Locate the cell with the specified text and output its (x, y) center coordinate. 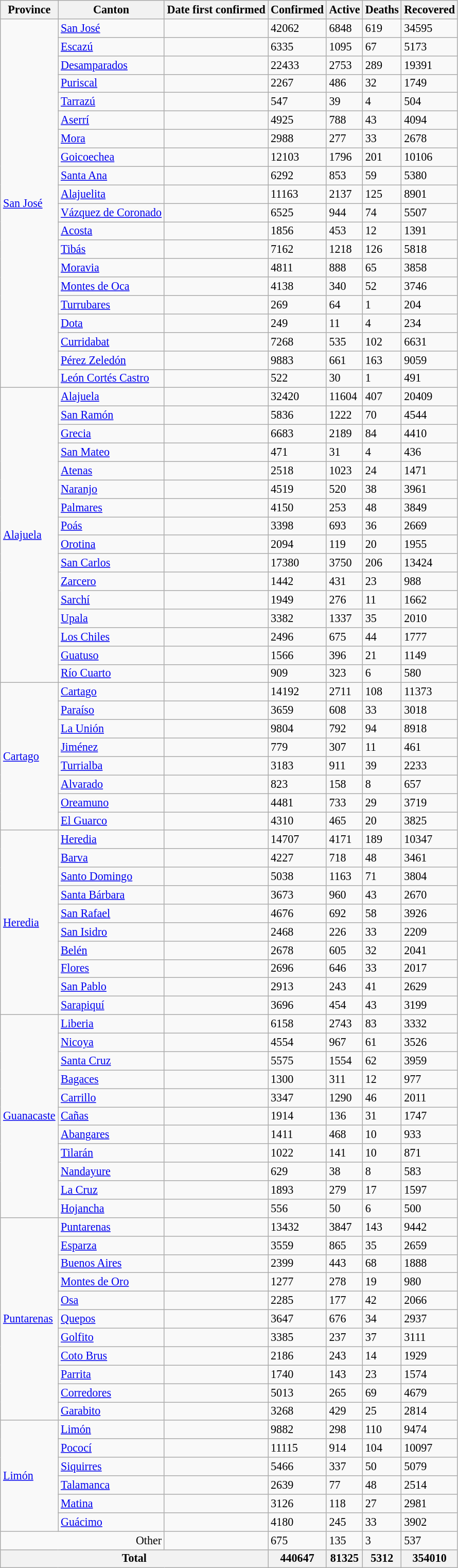
Talamanca (111, 1485)
9883 (297, 360)
535 (344, 341)
3332 (429, 1024)
792 (344, 729)
7268 (297, 341)
14192 (297, 692)
2011 (429, 1097)
279 (344, 1190)
4180 (297, 1522)
500 (429, 1208)
3926 (429, 913)
5507 (429, 212)
307 (344, 747)
3902 (429, 1522)
354010 (429, 1559)
3746 (429, 286)
61 (382, 1042)
3018 (429, 710)
Escazú (111, 46)
4676 (297, 913)
Santa Cruz (111, 1061)
4519 (297, 489)
468 (344, 1134)
8901 (429, 194)
1929 (429, 1356)
234 (429, 323)
Canton (111, 9)
Recovered (429, 9)
41 (382, 987)
3199 (429, 1005)
436 (429, 452)
337 (344, 1467)
5079 (429, 1467)
2937 (429, 1319)
Alajuelita (111, 194)
2696 (297, 969)
San Mateo (111, 452)
547 (297, 102)
3961 (429, 489)
5038 (297, 876)
20409 (429, 397)
69 (382, 1392)
1337 (344, 618)
226 (344, 932)
3126 (297, 1503)
911 (344, 766)
135 (344, 1540)
Montes de Oca (111, 286)
960 (344, 894)
1888 (429, 1264)
1749 (429, 83)
718 (344, 858)
37 (382, 1337)
Upala (111, 618)
San Rafael (111, 913)
Cañas (111, 1116)
1893 (297, 1190)
3696 (297, 1005)
6525 (297, 212)
5818 (429, 249)
1914 (297, 1116)
104 (382, 1448)
396 (344, 655)
Poás (111, 526)
3804 (429, 876)
3268 (297, 1411)
1796 (344, 157)
4554 (297, 1042)
1566 (297, 655)
177 (344, 1300)
102 (382, 341)
Puriscal (111, 83)
6335 (297, 46)
1747 (429, 1116)
Los Chiles (111, 636)
2753 (344, 65)
13432 (297, 1227)
19 (382, 1282)
14707 (297, 839)
San Isidro (111, 932)
2209 (429, 932)
1597 (429, 1190)
1411 (297, 1134)
Abangares (111, 1134)
2659 (429, 1245)
4811 (297, 268)
Turrubares (111, 304)
1022 (297, 1153)
5013 (297, 1392)
2189 (344, 434)
5836 (297, 415)
914 (344, 1448)
237 (344, 1337)
27 (382, 1503)
619 (382, 28)
24 (382, 471)
465 (344, 821)
461 (429, 747)
13424 (429, 563)
3183 (297, 766)
661 (344, 360)
Grecia (111, 434)
Matina (111, 1503)
1222 (344, 415)
2186 (297, 1356)
30 (344, 378)
Nandayure (111, 1171)
491 (429, 378)
3461 (429, 858)
3398 (297, 526)
Tilarán (111, 1153)
2639 (297, 1485)
36 (382, 526)
967 (344, 1042)
12103 (297, 157)
Río Cuarto (111, 674)
4679 (429, 1392)
Esparza (111, 1245)
407 (382, 397)
70 (382, 415)
429 (344, 1411)
34595 (429, 28)
74 (382, 212)
1856 (297, 231)
933 (429, 1134)
2496 (297, 636)
Flores (111, 969)
163 (382, 360)
201 (382, 157)
9474 (429, 1429)
504 (429, 102)
311 (344, 1079)
Goicoechea (111, 157)
2670 (429, 894)
471 (297, 452)
Pérez Zeledón (111, 360)
2913 (297, 987)
Buenos Aires (111, 1264)
Atenas (111, 471)
158 (344, 784)
3559 (297, 1245)
556 (297, 1208)
583 (429, 1171)
646 (344, 969)
4925 (297, 120)
Guanacaste (29, 1116)
2017 (429, 969)
3750 (344, 563)
2988 (297, 139)
4171 (344, 839)
443 (344, 1264)
788 (344, 120)
608 (344, 710)
2267 (297, 83)
537 (429, 1540)
3526 (429, 1042)
580 (429, 674)
Sarchí (111, 599)
Other (82, 1540)
10347 (429, 839)
Barva (111, 858)
5466 (297, 1467)
64 (344, 304)
204 (429, 304)
Date first confirmed (216, 9)
62 (382, 1061)
Curridabat (111, 341)
Alvarado (111, 784)
San Pablo (111, 987)
1277 (297, 1282)
3849 (429, 507)
Quepos (111, 1319)
2233 (429, 766)
988 (429, 581)
42 (382, 1300)
68 (382, 1264)
944 (344, 212)
3673 (297, 894)
605 (344, 950)
657 (429, 784)
6848 (344, 28)
Golfito (111, 1337)
206 (382, 563)
Dota (111, 323)
Confirmed (297, 9)
Zarcero (111, 581)
Palmares (111, 507)
42062 (297, 28)
2399 (297, 1264)
298 (344, 1429)
34 (382, 1319)
276 (344, 599)
11163 (297, 194)
10097 (429, 1448)
59 (382, 176)
Sarapiquí (111, 1005)
Corredores (111, 1392)
3959 (429, 1061)
909 (297, 674)
1740 (297, 1374)
676 (344, 1319)
3825 (429, 821)
2743 (344, 1024)
Active (344, 9)
110 (382, 1429)
11373 (429, 692)
2094 (297, 544)
2285 (297, 1300)
340 (344, 286)
1777 (429, 636)
7162 (297, 249)
67 (382, 46)
977 (429, 1079)
4544 (429, 415)
11115 (297, 1448)
9882 (297, 1429)
108 (382, 692)
44 (382, 636)
2518 (297, 471)
1574 (429, 1374)
Hojancha (111, 1208)
1949 (297, 599)
3659 (297, 710)
1218 (344, 249)
277 (344, 139)
32420 (297, 397)
323 (344, 674)
Parrita (111, 1374)
440647 (297, 1559)
Montes de Oro (111, 1282)
1471 (429, 471)
9059 (429, 360)
3382 (297, 618)
Orotina (111, 544)
2010 (429, 618)
71 (382, 876)
2041 (429, 950)
Osa (111, 1300)
289 (382, 65)
Siquirres (111, 1467)
4410 (429, 434)
2066 (429, 1300)
1442 (297, 581)
1095 (344, 46)
La Unión (111, 729)
Guácimo (111, 1522)
Mora (111, 139)
La Cruz (111, 1190)
Guatuso (111, 655)
454 (344, 1005)
Santo Domingo (111, 876)
823 (297, 784)
4227 (297, 858)
Total (134, 1559)
1391 (429, 231)
Paraíso (111, 710)
1163 (344, 876)
22433 (297, 65)
19391 (429, 65)
León Cortés Castro (111, 378)
733 (344, 802)
5575 (297, 1061)
Bagaces (111, 1079)
17380 (297, 563)
4150 (297, 507)
29 (382, 802)
3111 (429, 1337)
2468 (297, 932)
Desamparados (111, 65)
141 (344, 1153)
431 (344, 581)
118 (344, 1503)
265 (344, 1392)
Moravia (111, 268)
83 (382, 1024)
853 (344, 176)
58 (382, 913)
Naranjo (111, 489)
6631 (429, 341)
278 (344, 1282)
5312 (382, 1559)
Belén (111, 950)
65 (382, 268)
453 (344, 231)
Santa Ana (111, 176)
871 (429, 1153)
84 (382, 434)
Jiménez (111, 747)
Vázquez de Coronado (111, 212)
San Ramón (111, 415)
Coto Brus (111, 1356)
1955 (429, 544)
94 (382, 729)
46 (382, 1097)
2629 (429, 987)
Oreamuno (111, 802)
3347 (297, 1097)
17 (382, 1190)
2137 (344, 194)
119 (344, 544)
189 (382, 839)
El Guarco (111, 821)
3 (382, 1540)
9804 (297, 729)
522 (297, 378)
6683 (297, 434)
245 (344, 1522)
3647 (297, 1319)
269 (297, 304)
Tibás (111, 249)
3858 (429, 268)
2514 (429, 1485)
Aserrí (111, 120)
5380 (429, 176)
San Carlos (111, 563)
6292 (297, 176)
21 (382, 655)
3385 (297, 1337)
9442 (429, 1227)
Carrillo (111, 1097)
980 (429, 1282)
779 (297, 747)
125 (382, 194)
1290 (344, 1097)
Province (29, 9)
692 (344, 913)
2711 (344, 692)
2814 (429, 1411)
Tarrazú (111, 102)
Liberia (111, 1024)
520 (344, 489)
10106 (429, 157)
2669 (429, 526)
4138 (297, 286)
Turrialba (111, 766)
1662 (429, 599)
Garabito (111, 1411)
14 (382, 1356)
25 (382, 1411)
126 (382, 249)
5173 (429, 46)
693 (344, 526)
1300 (297, 1079)
865 (344, 1245)
2981 (429, 1503)
1554 (344, 1061)
Santa Bárbara (111, 894)
253 (344, 507)
Pococí (111, 1448)
1149 (429, 655)
6158 (297, 1024)
3719 (429, 802)
486 (344, 83)
4310 (297, 821)
888 (344, 268)
136 (344, 1116)
1023 (344, 471)
81325 (344, 1559)
Deaths (382, 9)
11604 (344, 397)
8918 (429, 729)
4481 (297, 802)
Acosta (111, 231)
4094 (429, 120)
52 (382, 286)
77 (344, 1485)
629 (297, 1171)
249 (297, 323)
Nicoya (111, 1042)
3847 (344, 1227)
